From the cell containing the given text, extract its center point as [x, y] coordinate. 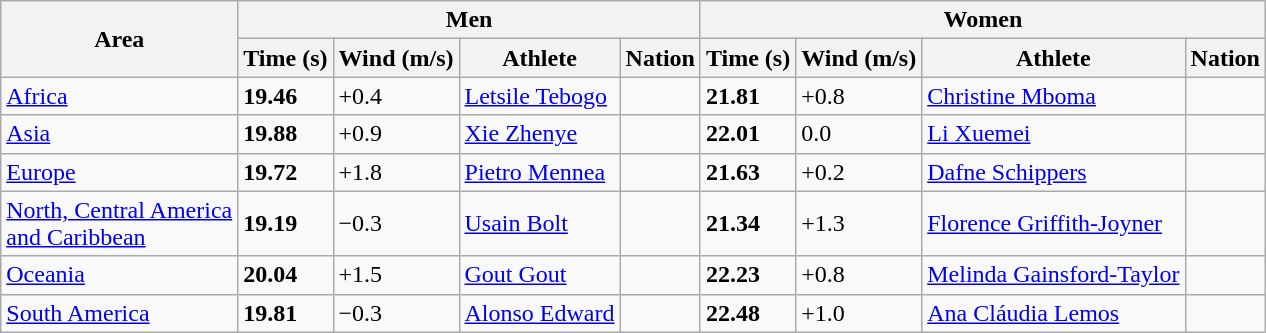
North, Central America and Caribbean [120, 224]
19.72 [286, 172]
Alonso Edward [540, 313]
+1.3 [859, 224]
19.88 [286, 134]
22.23 [748, 275]
Melinda Gainsford-Taylor [1054, 275]
21.81 [748, 96]
Asia [120, 134]
22.01 [748, 134]
Gout Gout [540, 275]
21.63 [748, 172]
0.0 [859, 134]
Women [982, 20]
+1.5 [396, 275]
21.34 [748, 224]
+0.4 [396, 96]
Pietro Mennea [540, 172]
South America [120, 313]
Usain Bolt [540, 224]
+1.8 [396, 172]
20.04 [286, 275]
Xie Zhenye [540, 134]
Europe [120, 172]
Letsile Tebogo [540, 96]
19.81 [286, 313]
+0.9 [396, 134]
Ana Cláudia Lemos [1054, 313]
Men [470, 20]
+0.2 [859, 172]
+1.0 [859, 313]
22.48 [748, 313]
Africa [120, 96]
Florence Griffith-Joyner [1054, 224]
Li Xuemei [1054, 134]
Christine Mboma [1054, 96]
Area [120, 39]
19.19 [286, 224]
Oceania [120, 275]
19.46 [286, 96]
Dafne Schippers [1054, 172]
